Capture the cell that displays the provided text and extract its (X, Y) central coordinate. 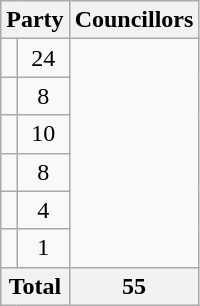
Party (35, 20)
Councillors (134, 20)
55 (134, 286)
10 (43, 134)
4 (43, 210)
24 (43, 58)
1 (43, 248)
Total (35, 286)
